Return (x, y) of the center of cell containing provided text 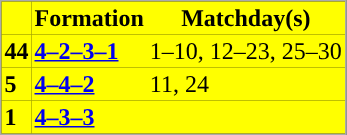
1–10, 12–23, 25–30 (246, 50)
5 (17, 84)
Formation (90, 18)
1 (17, 116)
4–4–2 (90, 84)
11, 24 (246, 84)
44 (17, 50)
4–2–3–1 (90, 50)
Matchday(s) (246, 18)
4–3–3 (90, 116)
